Identify which cell holds the provided text, then report its [x, y] central coordinate. 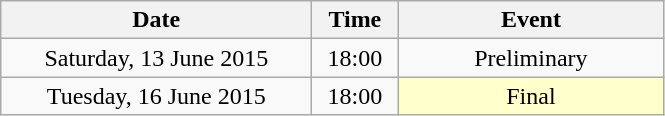
Saturday, 13 June 2015 [156, 58]
Date [156, 20]
Preliminary [531, 58]
Time [355, 20]
Tuesday, 16 June 2015 [156, 96]
Event [531, 20]
Final [531, 96]
